Provide the [X, Y] coordinate of the cell's center where the given text is located.  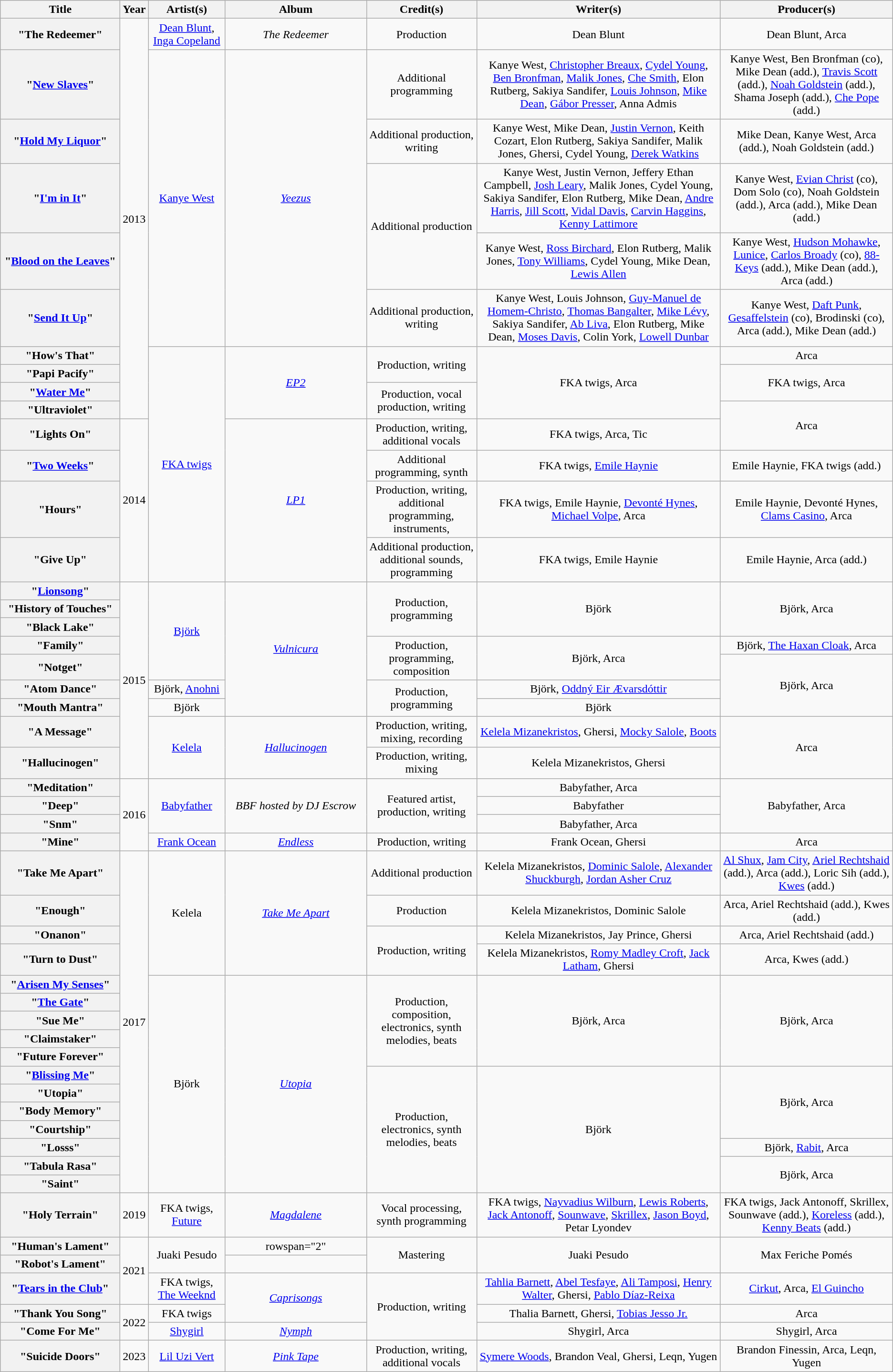
Björk, The Haxan Cloak, Arca [806, 645]
Dean Blunt, Arca [806, 34]
Utopia [296, 1084]
Album [296, 10]
"Utopia" [60, 1093]
"Hold My Liquor" [60, 141]
Mastering [422, 1255]
Featured artist, production, writing [422, 805]
Production, programming, composition [422, 658]
Nymph [296, 1331]
Lil Uzi Vert [187, 1356]
"Black Lake" [60, 627]
Kelela Mizanekristos, Jay Prince, Ghersi [598, 935]
Kelela Mizanekristos, Romy Madley Croft, Jack Latham, Ghersi [598, 959]
"New Slaves" [60, 84]
Vulnicura [296, 649]
"Tears in the Club" [60, 1289]
"Two Weeks" [60, 465]
Credit(s) [422, 10]
"Holy Terrain" [60, 1215]
Caprisongs [296, 1298]
"Ultraviolet" [60, 410]
"Mouth Mantra" [60, 707]
Emile Haynie, FKA twigs (add.) [806, 465]
"Blissing Me" [60, 1075]
BBF hosted by DJ Escrow [296, 805]
"Deep" [60, 805]
"Human's Lament" [60, 1246]
"A Message" [60, 732]
Symere Woods, Brandon Veal, Ghersi, Leqn, Yugen [598, 1356]
"Future Forever" [60, 1057]
"Arisen My Senses" [60, 984]
Arca, Ariel Rechtshaid (add.) [806, 935]
FKA twigs, Nayvadius Wilburn, Lewis Roberts, Jack Antonoff, Sounwave, Skrillex, Jason Boyd, Petar Lyondev [598, 1215]
"Snm" [60, 824]
"Come For Me" [60, 1331]
"Enough" [60, 910]
"Lionsong" [60, 591]
Kanye West, Evian Christ (co), Dom Solo (co), Noah Goldstein (add.), Arca (add.), Mike Dean (add.) [806, 198]
Al Shux, Jam City, Ariel Rechtshaid (add.), Arca (add.), Loric Sih (add.), Kwes (add.) [806, 873]
Kanye West, Hudson Mohawke, Lunice, Carlos Broady (co), 88-Keys (add.), Mike Dean (add.), Arca (add.) [806, 261]
Hallucinogen [296, 747]
Shygirl [187, 1331]
FKA twigs, Emile Haynie, Devonté Hynes, Michael Volpe, Arca [598, 509]
Kanye West, Ben Bronfman (co), Mike Dean (add.), Travis Scott (add.), Noah Goldstein (add.), Shama Joseph (add.), Che Pope (add.) [806, 84]
FKA twigs, Future [187, 1215]
"I'm in It" [60, 198]
2014 [135, 500]
"Take Me Apart" [60, 873]
Producer(s) [806, 10]
"History of Touches" [60, 609]
Production, writing, mixing [422, 763]
"Sue Me" [60, 1021]
"Hallucinogen" [60, 763]
"How's That" [60, 355]
Yeezus [296, 198]
Production, writing, additional programming, instruments, [422, 509]
"Claimstaker" [60, 1039]
2016 [135, 815]
Arca, Ariel Rechtshaid (add.), Kwes (add.) [806, 910]
"The Redeemer" [60, 34]
Writer(s) [598, 10]
"Robot's Lament" [60, 1264]
2021 [135, 1270]
The Redeemer [296, 34]
"Papi Pacify" [60, 373]
Frank Ocean [187, 842]
Title [60, 10]
Production, electronics, synth melodies, beats [422, 1129]
Emile Haynie, Arca (add.) [806, 560]
2023 [135, 1356]
"Send It Up" [60, 318]
Additional programming [422, 84]
Emile Haynie, Devonté Hynes, Clams Casino, Arca [806, 509]
"Water Me" [60, 392]
"Losss" [60, 1147]
Additional programming, synth [422, 465]
2022 [135, 1322]
Björk, Oddný Eir Ævarsdóttir [598, 689]
FKA twigs, Jack Antonoff, Skrillex, Sounwave (add.), Koreless (add.), Kenny Beats (add.) [806, 1215]
Thalia Barnett, Ghersi, Tobias Jesso Jr. [598, 1313]
"The Gate" [60, 1002]
Magdalene [296, 1215]
Cirkut, Arca, El Guincho [806, 1289]
"Blood on the Leaves" [60, 261]
Arca, Kwes (add.) [806, 959]
Pink Tape [296, 1356]
2015 [135, 680]
"Onanon" [60, 935]
Mike Dean, Kanye West, Arca (add.), Noah Goldstein (add.) [806, 141]
Take Me Apart [296, 913]
"Notget" [60, 667]
"Suicide Doors" [60, 1356]
"Lights On" [60, 434]
"Tabula Rasa" [60, 1166]
Year [135, 10]
"Give Up" [60, 560]
Kelela Mizanekristos, Ghersi [598, 763]
Frank Ocean, Ghersi [598, 842]
Kanye West [187, 198]
Production, vocal production, writing [422, 401]
Max Feriche Pomés [806, 1255]
Dean Blunt [598, 34]
Kanye West, Ross Birchard, Elon Rutberg, Malik Jones, Tony Williams, Cydel Young, Mike Dean, Lewis Allen [598, 261]
"Hours" [60, 509]
Artist(s) [187, 10]
Kelela Mizanekristos, Dominic Salole, Alexander Shuckburgh, Jordan Asher Cruz [598, 873]
rowspan="2" [296, 1246]
"Courtship" [60, 1129]
Kelela Mizanekristos, Dominic Salole [598, 910]
"Thank You Song" [60, 1313]
Additional production, additional sounds, programming [422, 560]
Dean Blunt, Inga Copeland [187, 34]
2017 [135, 1021]
Björk, Rabit, Arca [806, 1147]
LP1 [296, 500]
2019 [135, 1215]
"Turn to Dust" [60, 959]
"Family" [60, 645]
"Mine" [60, 842]
Production, writing, mixing, recording [422, 732]
Tahlia Barnett, Abel Tesfaye, Ali Tamposi, Henry Walter, Ghersi, Pablo Díaz-Reixa [598, 1289]
Endless [296, 842]
FKA twigs, The Weeknd [187, 1289]
Kanye West, Daft Punk, Gesaffelstein (co), Brodinski (co), Arca (add.), Mike Dean (add.) [806, 318]
EP2 [296, 382]
"Atom Dance" [60, 689]
"Body Memory" [60, 1111]
"Saint" [60, 1184]
Brandon Finessin, Arca, Leqn, Yugen [806, 1356]
Vocal processing, synth programming [422, 1215]
FKA twigs, Arca, Tic [598, 434]
"Meditation" [60, 787]
Kelela Mizanekristos, Ghersi, Mocky Salole, Boots [598, 732]
Björk, Anohni [187, 689]
Production, composition, electronics, synth melodies, beats [422, 1021]
2013 [135, 219]
Kanye West, Mike Dean, Justin Vernon, Keith Cozart, Elon Rutberg, Sakiya Sandifer, Malik Jones, Ghersi, Cydel Young, Derek Watkins [598, 141]
